Provide the [x, y] coordinate of the cell's center where the given text is located.  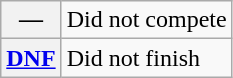
Did not finish [146, 58]
— [31, 20]
Did not compete [146, 20]
DNF [31, 58]
